Extract the (x, y) coordinate from the center of the cell holding the provided text.  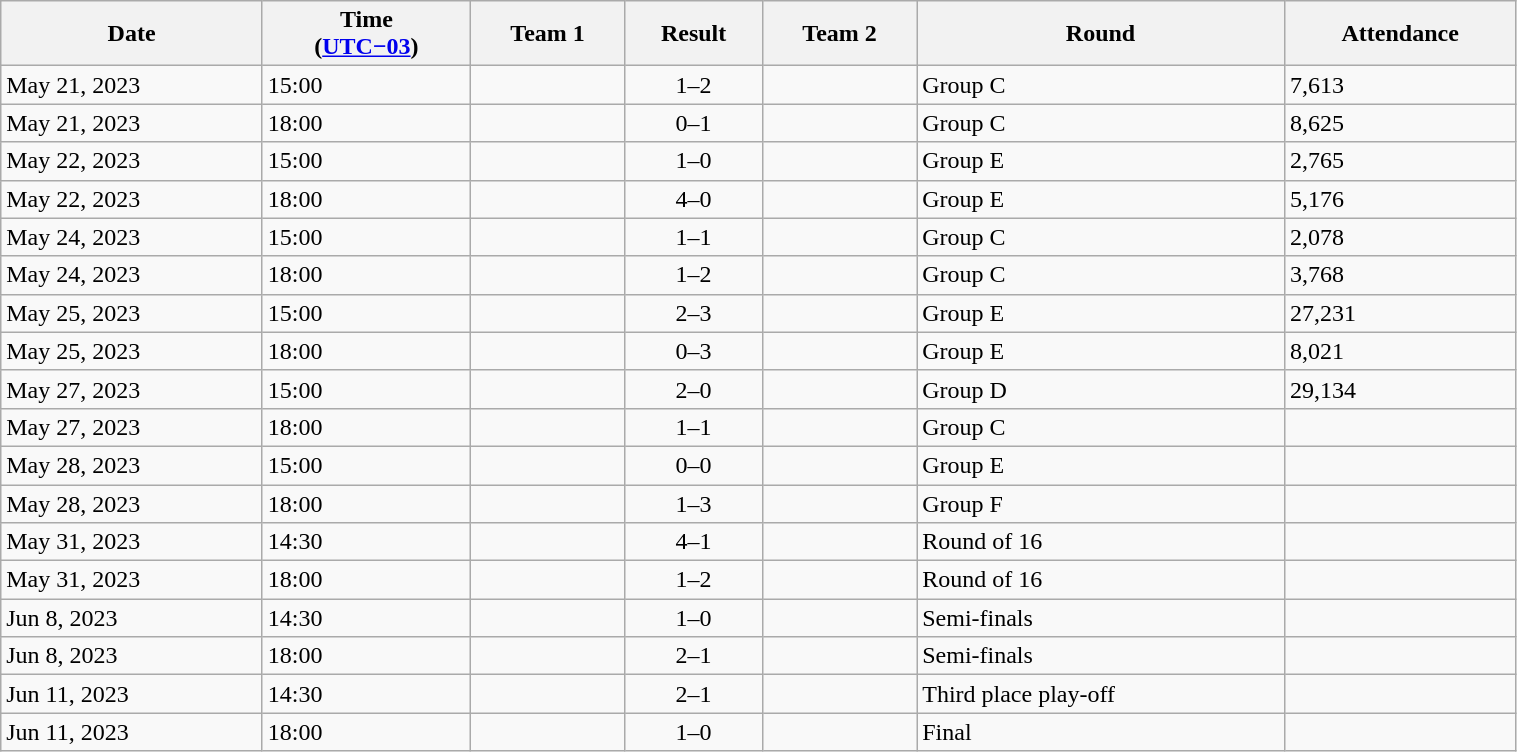
Final (1101, 732)
0–0 (694, 465)
0–1 (694, 123)
Third place play-off (1101, 694)
2–3 (694, 313)
Attendance (1400, 34)
Group F (1101, 503)
Team 2 (839, 34)
1–3 (694, 503)
2,765 (1400, 161)
Team 1 (547, 34)
5,176 (1400, 199)
Date (132, 34)
2,078 (1400, 237)
8,625 (1400, 123)
Round (1101, 34)
Group D (1101, 389)
Time (UTC−03) (366, 34)
8,021 (1400, 351)
27,231 (1400, 313)
0–3 (694, 351)
29,134 (1400, 389)
3,768 (1400, 275)
2–0 (694, 389)
4–0 (694, 199)
7,613 (1400, 85)
Result (694, 34)
4–1 (694, 542)
